Extract the [x, y] coordinate from the center of the cell holding the provided text.  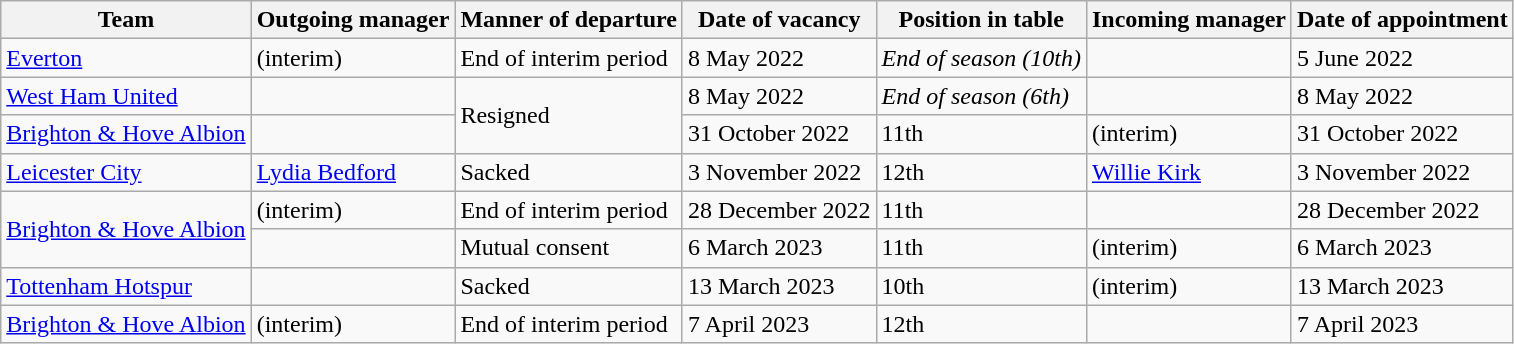
West Ham United [126, 96]
Leicester City [126, 172]
Incoming manager [1188, 20]
5 June 2022 [1402, 58]
End of season (10th) [981, 58]
Team [126, 20]
Resigned [568, 115]
Position in table [981, 20]
10th [981, 286]
End of season (6th) [981, 96]
Date of appointment [1402, 20]
Lydia Bedford [353, 172]
Mutual consent [568, 248]
Willie Kirk [1188, 172]
Everton [126, 58]
Manner of departure [568, 20]
Date of vacancy [779, 20]
Tottenham Hotspur [126, 286]
Outgoing manager [353, 20]
